Search for the cell housing the specified text and yield its [X, Y] center coordinate. 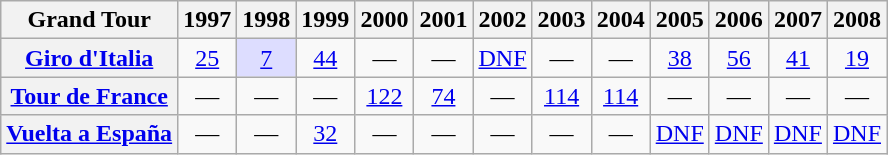
38 [680, 58]
Grand Tour [90, 20]
56 [738, 58]
25 [208, 58]
2003 [562, 20]
41 [798, 58]
1998 [266, 20]
32 [326, 134]
Vuelta a España [90, 134]
44 [326, 58]
2004 [620, 20]
2001 [444, 20]
Tour de France [90, 96]
2006 [738, 20]
2008 [856, 20]
2007 [798, 20]
2002 [502, 20]
Giro d'Italia [90, 58]
7 [266, 58]
19 [856, 58]
1997 [208, 20]
122 [384, 96]
2000 [384, 20]
74 [444, 96]
2005 [680, 20]
1999 [326, 20]
